Detect which cell encompasses the target text, then output its [X, Y] center coordinate. 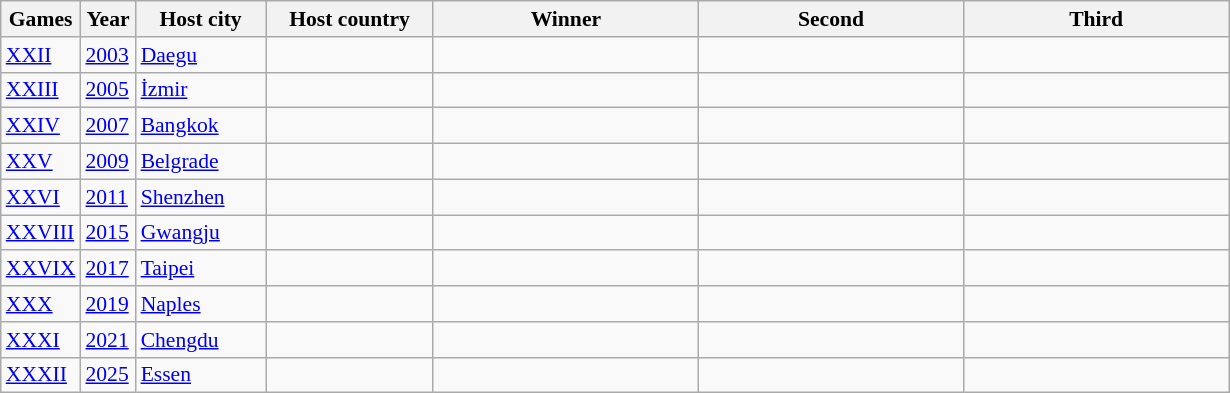
Year [108, 19]
XXIV [41, 126]
Bangkok [201, 126]
2017 [108, 269]
Gwangju [201, 233]
XXVI [41, 197]
Belgrade [201, 162]
2011 [108, 197]
Naples [201, 304]
İzmir [201, 90]
Host city [201, 19]
Chengdu [201, 340]
Daegu [201, 55]
XXV [41, 162]
Essen [201, 375]
Shenzhen [201, 197]
Taipei [201, 269]
2005 [108, 90]
XXVIX [41, 269]
2021 [108, 340]
XXXI [41, 340]
2007 [108, 126]
2019 [108, 304]
Second [830, 19]
XXVIII [41, 233]
Games [41, 19]
2025 [108, 375]
XXXII [41, 375]
XXIII [41, 90]
XXII [41, 55]
2009 [108, 162]
Host country [350, 19]
2003 [108, 55]
Winner [566, 19]
2015 [108, 233]
XXX [41, 304]
Third [1096, 19]
